Capture the cell that displays the provided text and extract its (X, Y) central coordinate. 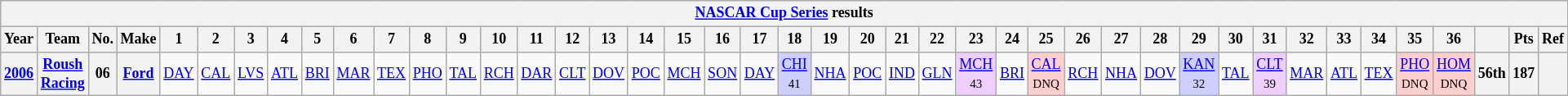
13 (609, 39)
19 (830, 39)
KAN32 (1199, 74)
CAL (215, 74)
35 (1415, 39)
CHI41 (795, 74)
11 (537, 39)
HOMDNQ (1455, 74)
8 (428, 39)
No. (103, 39)
1 (179, 39)
PHO (428, 74)
Team (62, 39)
21 (903, 39)
2 (215, 39)
6 (353, 39)
NASCAR Cup Series results (784, 13)
30 (1236, 39)
Year (20, 39)
9 (463, 39)
06 (103, 74)
20 (868, 39)
32 (1307, 39)
CLT39 (1270, 74)
12 (573, 39)
CALDNQ (1046, 74)
34 (1379, 39)
187 (1524, 74)
26 (1083, 39)
Make (139, 39)
15 (684, 39)
33 (1344, 39)
MCH43 (976, 74)
PHODNQ (1415, 74)
IND (903, 74)
MCH (684, 74)
Pts (1524, 39)
18 (795, 39)
4 (285, 39)
GLN (937, 74)
3 (251, 39)
27 (1122, 39)
7 (392, 39)
Ford (139, 74)
SON (723, 74)
56th (1492, 74)
36 (1455, 39)
22 (937, 39)
14 (646, 39)
2006 (20, 74)
31 (1270, 39)
16 (723, 39)
5 (317, 39)
28 (1160, 39)
CLT (573, 74)
LVS (251, 74)
29 (1199, 39)
10 (499, 39)
Roush Racing (62, 74)
17 (759, 39)
Ref (1553, 39)
24 (1012, 39)
23 (976, 39)
25 (1046, 39)
DAR (537, 74)
